Locate the cell with the specified text and output its [x, y] center coordinate. 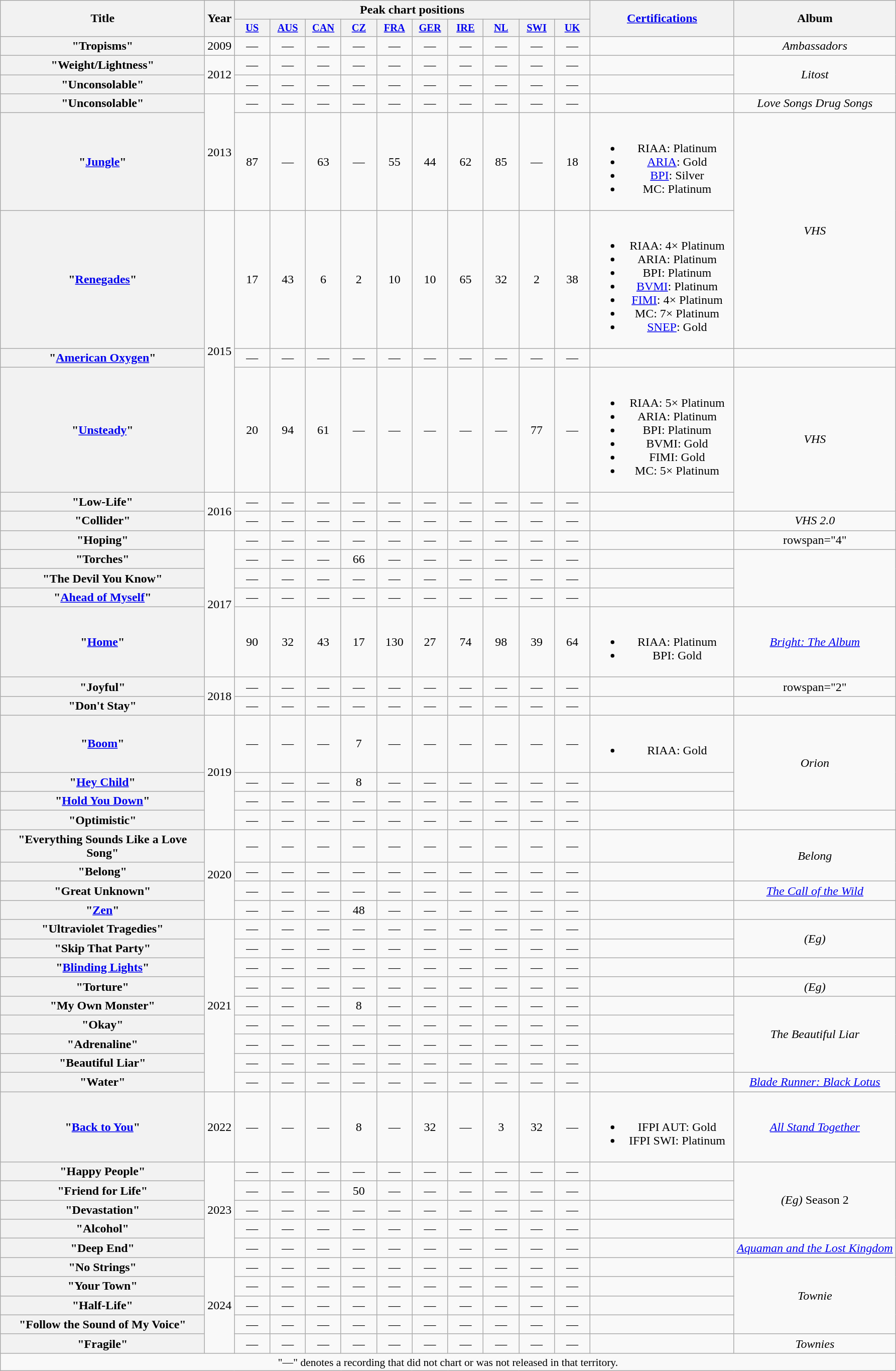
CZ [358, 28]
"Okay" [102, 1024]
18 [572, 162]
Certifications [662, 19]
2015 [220, 352]
2017 [220, 604]
"Adrenaline" [102, 1044]
"Water" [102, 1082]
"Ahead of Myself" [102, 597]
"American Oxygen" [102, 358]
20 [252, 430]
"Deep End" [102, 1248]
2022 [220, 1127]
55 [395, 162]
2021 [220, 1005]
7 [358, 744]
Peak chart positions [413, 10]
"My Own Monster" [102, 1005]
50 [358, 1191]
Year [220, 19]
2009 [220, 46]
AUS [288, 28]
"Optimistic" [102, 820]
"—" denotes a recording that did not chart or was not released in that territory. [448, 1362]
"Zen" [102, 910]
RIAA: PlatinumARIA: GoldBPI: SilverMC: Platinum [662, 162]
85 [501, 162]
3 [501, 1127]
"Joyful" [102, 687]
"Home" [102, 642]
"Unsteady" [102, 430]
2020 [220, 875]
"Hey Child" [102, 782]
39 [537, 642]
"Fragile" [102, 1343]
38 [572, 279]
"Alcohol" [102, 1229]
Ambassadors [815, 46]
77 [537, 430]
61 [323, 430]
2024 [220, 1305]
Townie [815, 1296]
rowspan="2" [815, 687]
US [252, 28]
"Happy People" [102, 1172]
UK [572, 28]
65 [466, 279]
"Torches" [102, 559]
rowspan="4" [815, 540]
"Tropisms" [102, 46]
"Your Town" [102, 1286]
2023 [220, 1210]
44 [430, 162]
"Renegades" [102, 279]
RIAA: 5× PlatinumARIA: PlatinumBPI: PlatinumBVMI: GoldFIMI: GoldMC: 5× Platinum [662, 430]
RIAA: Gold [662, 744]
"Skip That Party" [102, 948]
Aquaman and the Lost Kingdom [815, 1248]
CAN [323, 28]
"Blinding Lights" [102, 967]
"The Devil You Know" [102, 578]
IRE [466, 28]
2016 [220, 511]
SWI [537, 28]
"Boom" [102, 744]
VHS 2.0 [815, 521]
74 [466, 642]
62 [466, 162]
Orion [815, 763]
"Half-Life" [102, 1305]
"No Strings" [102, 1267]
RIAA: 4× PlatinumARIA: PlatinumBPI: PlatinumBVMI: PlatinumFIMI: 4× PlatinumMC: 7× PlatinumSNEP: Gold [662, 279]
6 [323, 279]
"Back to You" [102, 1127]
RIAA: PlatinumBPI: Gold [662, 642]
The Call of the Wild [815, 891]
"Ultraviolet Tragedies" [102, 929]
2012 [220, 75]
130 [395, 642]
98 [501, 642]
"Weight/Lightness" [102, 65]
"Hold You Down" [102, 801]
Belong [815, 856]
"Belong" [102, 872]
Album [815, 19]
All Stand Together [815, 1127]
"Collider" [102, 521]
"Jungle" [102, 162]
27 [430, 642]
"Beautiful Liar" [102, 1063]
"Great Unknown" [102, 891]
Blade Runner: Black Lotus [815, 1082]
FRA [395, 28]
2019 [220, 772]
(Eg) Season 2 [815, 1200]
"Devastation" [102, 1210]
90 [252, 642]
66 [358, 559]
Bright: The Album [815, 642]
48 [358, 910]
GER [430, 28]
Love Songs Drug Songs [815, 103]
Title [102, 19]
"Everything Sounds Like a Love Song" [102, 846]
63 [323, 162]
The Beautiful Liar [815, 1034]
64 [572, 642]
87 [252, 162]
"Friend for Life" [102, 1191]
Litost [815, 75]
2013 [220, 152]
"Low-Life" [102, 502]
Townies [815, 1343]
"Torture" [102, 986]
NL [501, 28]
"Hoping" [102, 540]
94 [288, 430]
"Follow the Sound of My Voice" [102, 1324]
IFPI AUT: GoldIFPI SWI: Platinum [662, 1127]
2018 [220, 696]
"Don't Stay" [102, 706]
